Output the (X, Y) coordinate of the center of the cell containing the given text.  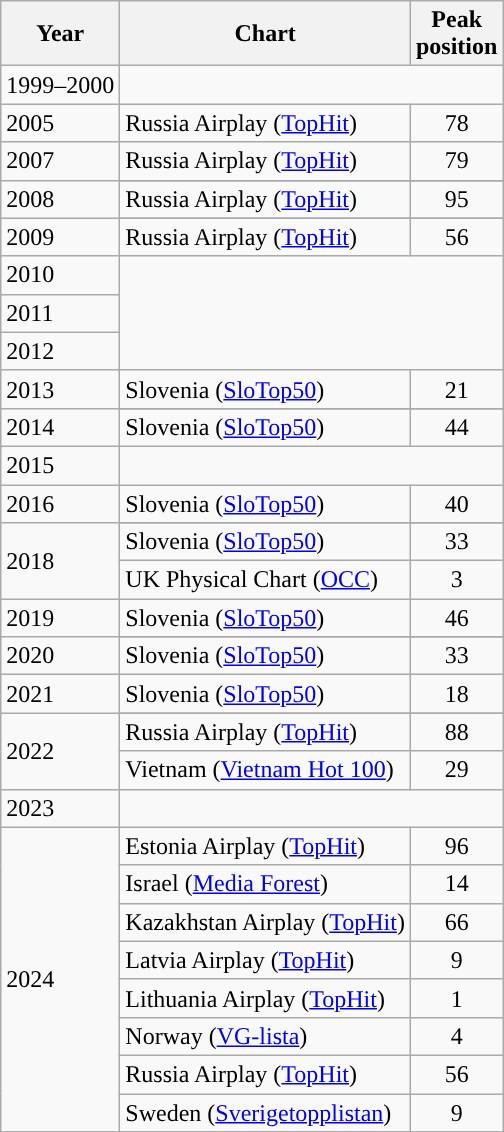
2023 (60, 808)
66 (456, 922)
1 (456, 998)
Sweden (Sverigetopplistan) (266, 1113)
96 (456, 846)
14 (456, 884)
46 (456, 618)
40 (456, 503)
Israel (Media Forest) (266, 884)
2011 (60, 313)
79 (456, 161)
88 (456, 732)
2012 (60, 351)
Peakposition (456, 34)
Norway (VG-lista) (266, 1036)
29 (456, 770)
21 (456, 389)
44 (456, 427)
Year (60, 34)
Vietnam (Vietnam Hot 100) (266, 770)
3 (456, 580)
1999–2000 (60, 85)
2019 (60, 618)
4 (456, 1036)
2022 (60, 751)
2015 (60, 465)
2020 (60, 656)
2008 (60, 199)
95 (456, 199)
2009 (60, 237)
Estonia Airplay (TopHit) (266, 846)
2005 (60, 123)
2013 (60, 389)
2007 (60, 161)
Latvia Airplay (TopHit) (266, 960)
2018 (60, 561)
Chart (266, 34)
78 (456, 123)
Lithuania Airplay (TopHit) (266, 998)
Kazakhstan Airplay (TopHit) (266, 922)
2010 (60, 275)
2014 (60, 427)
2016 (60, 503)
18 (456, 694)
2021 (60, 694)
UK Physical Chart (OCC) (266, 580)
2024 (60, 979)
